Search for the cell housing the specified text and yield its [X, Y] center coordinate. 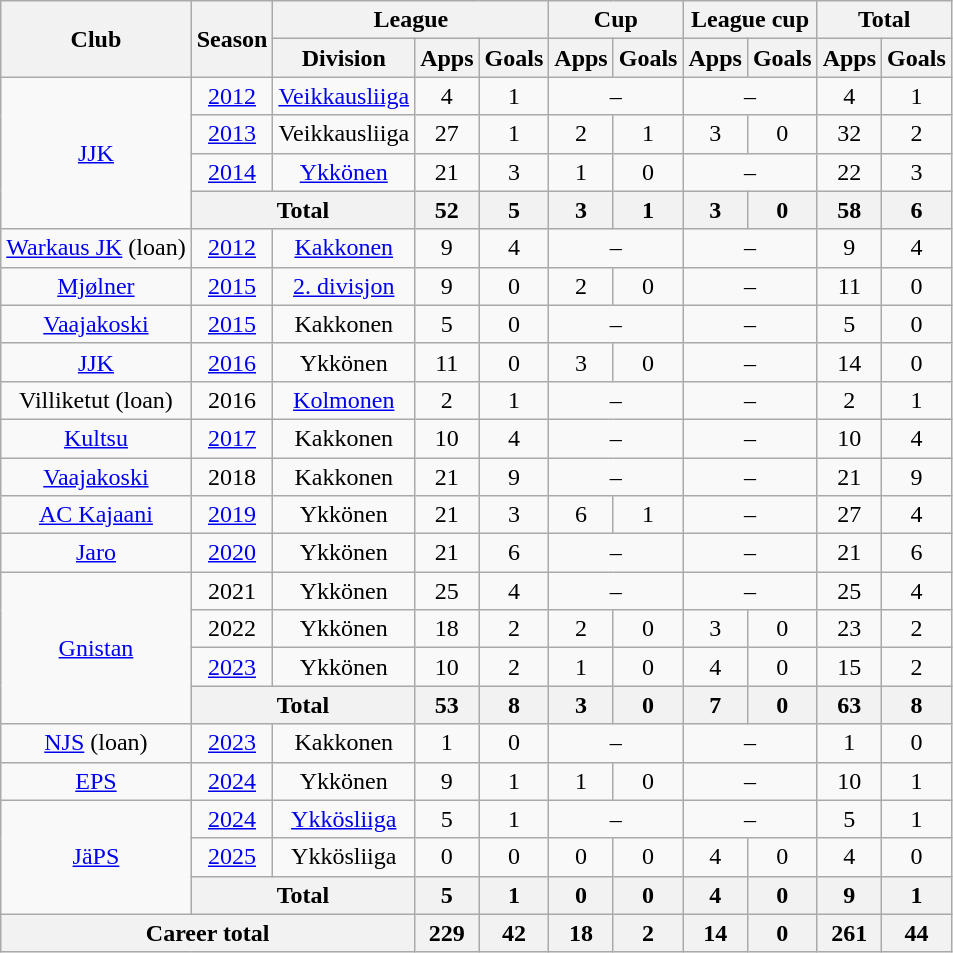
AC Kajaani [96, 515]
229 [447, 933]
Career total [208, 933]
2. divisjon [344, 286]
2021 [232, 591]
42 [514, 933]
2025 [232, 857]
League [411, 20]
2022 [232, 629]
58 [849, 210]
League cup [750, 20]
23 [849, 629]
2017 [232, 438]
22 [849, 172]
Mjølner [96, 286]
Kultsu [96, 438]
53 [447, 705]
261 [849, 933]
2013 [232, 134]
7 [715, 705]
NJS (loan) [96, 743]
JäPS [96, 857]
EPS [96, 781]
2014 [232, 172]
Cup [616, 20]
2020 [232, 553]
Warkaus JK (loan) [96, 248]
Kolmonen [344, 400]
Jaro [96, 553]
Season [232, 39]
44 [917, 933]
Gnistan [96, 648]
15 [849, 667]
Villiketut (loan) [96, 400]
Division [344, 58]
52 [447, 210]
32 [849, 134]
2018 [232, 477]
2019 [232, 515]
63 [849, 705]
Club [96, 39]
